Identify which cell holds the provided text, then report its [x, y] central coordinate. 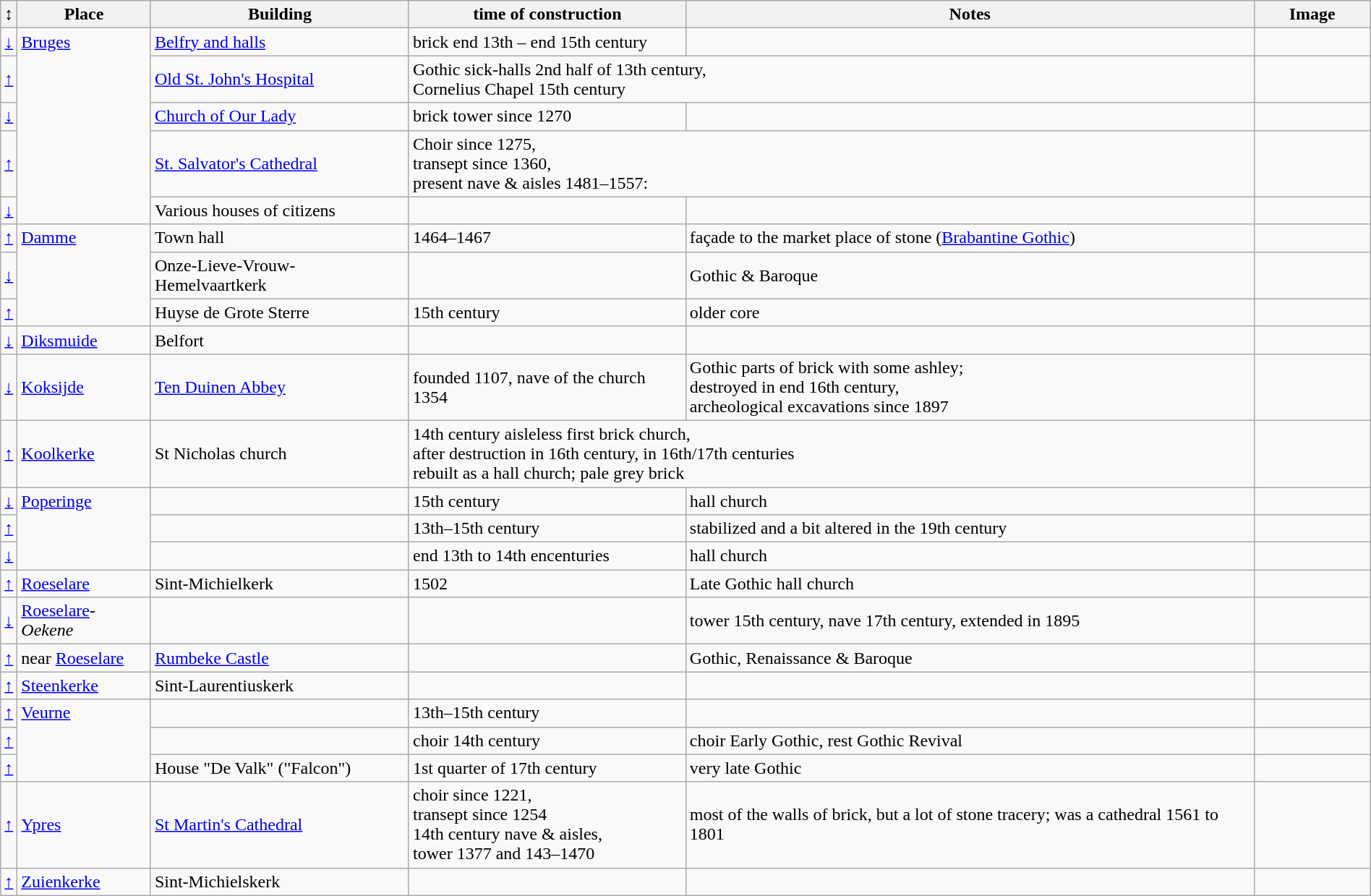
Ypres [84, 824]
Notes [970, 14]
time of construction [547, 14]
14th century aisleless first brick church,after destruction in 16th century, in 16th/17th centuriesrebuilt as a hall church; pale grey brick [832, 453]
tower 15th century, nave 17th century, extended in 1895 [970, 620]
House "De Valk" ("Falcon") [279, 768]
older core [970, 312]
Diksmuide [84, 340]
Late Gothic hall church [970, 584]
1464–1467 [547, 238]
façade to the market place of stone (Brabantine Gothic) [970, 238]
1st quarter of 17th century [547, 768]
choir since 1221,transept since 125414th century nave & aisles,tower 1377 and 143–1470 [547, 824]
end 13th to 14th encenturies [547, 556]
Sint-Michielskerk [279, 882]
Choir since 1275,transept since 1360,present nave & aisles 1481–1557: [832, 163]
St Nicholas church [279, 453]
Zuienkerke [84, 882]
Gothic, Renaissance & Baroque [970, 658]
Rumbeke Castle [279, 658]
brick end 13th – end 15th century [547, 42]
near Roeselare [84, 658]
Church of Our Lady [279, 116]
choir Early Gothic, rest Gothic Revival [970, 741]
St Martin's Cathedral [279, 824]
Bruges [84, 126]
Damme [84, 275]
choir 14th century [547, 741]
brick tower since 1270 [547, 116]
Various houses of citizens [279, 210]
Belfry and halls [279, 42]
St. Salvator's Cathedral [279, 163]
↕ [9, 14]
Koksijde [84, 387]
Place [84, 14]
Old St. John's Hospital [279, 80]
Poperinge [84, 529]
Koolkerke [84, 453]
Onze-Lieve-Vrouw-Hemelvaartkerk [279, 275]
Roeselare [84, 584]
Roeselare-Oekene [84, 620]
Building [279, 14]
Town hall [279, 238]
most of the walls of brick, but a lot of stone tracery; was a cathedral 1561 to 1801 [970, 824]
Gothic sick-halls 2nd half of 13th century,Cornelius Chapel 15th century [832, 80]
1502 [547, 584]
very late Gothic [970, 768]
Steenkerke [84, 686]
founded 1107, nave of the church 1354 [547, 387]
stabilized and a bit altered in the 19th century [970, 529]
Image [1312, 14]
Huyse de Grote Sterre [279, 312]
Gothic parts of brick with some ashley;destroyed in end 16th century, archeological excavations since 1897 [970, 387]
Belfort [279, 340]
Sint-Laurentiuskerk [279, 686]
Gothic & Baroque [970, 275]
Ten Duinen Abbey [279, 387]
Sint-Michielkerk [279, 584]
Veurne [84, 741]
